From the cell containing the given text, extract its center point as [X, Y] coordinate. 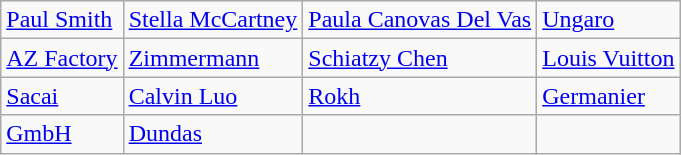
Dundas [213, 134]
AZ Factory [62, 58]
Ungaro [608, 20]
Germanier [608, 96]
Stella McCartney [213, 20]
Paul Smith [62, 20]
Calvin Luo [213, 96]
Paula Canovas Del Vas [420, 20]
Louis Vuitton [608, 58]
GmbH [62, 134]
Rokh [420, 96]
Zimmermann [213, 58]
Schiatzy Chen [420, 58]
Sacai [62, 96]
